Determine the (x, y) coordinate at the center of the cell enclosing the given text.  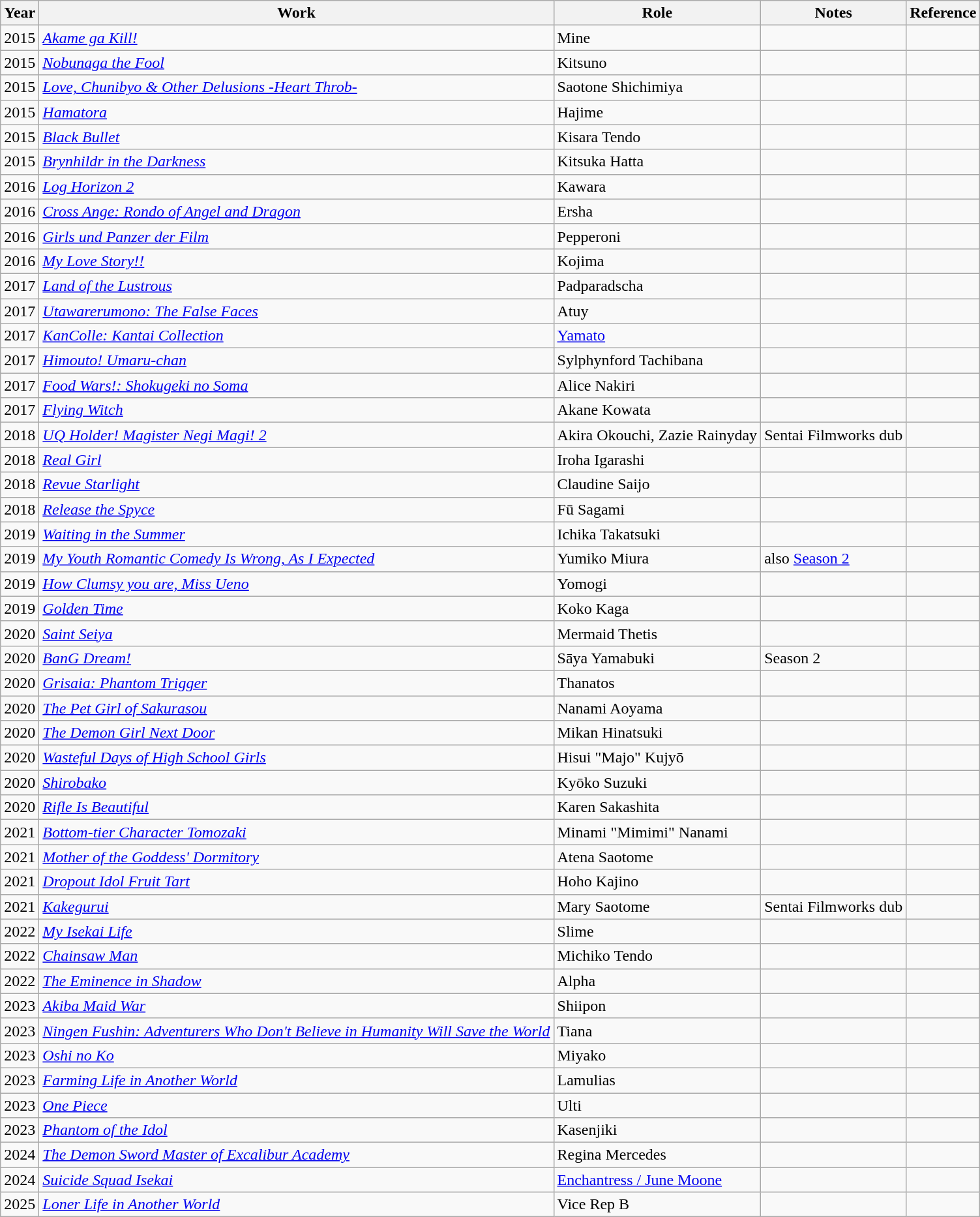
Saotone Shichimiya (657, 87)
Himouto! Umaru-chan (296, 361)
Shirobako (296, 783)
Miyako (657, 1055)
Sylphynford Tachibana (657, 361)
Koko Kaga (657, 608)
Alpha (657, 981)
Hisui "Majo" Kujyō (657, 758)
Reference (943, 13)
Karen Sakashita (657, 807)
My Isekai Life (296, 931)
The Pet Girl of Sakurasou (296, 708)
also Season 2 (833, 559)
Land of the Lustrous (296, 286)
How Clumsy you are, Miss Ueno (296, 584)
Yumiko Miura (657, 559)
Golden Time (296, 608)
Black Bullet (296, 137)
Minami "Mimimi" Nanami (657, 832)
Pepperoni (657, 236)
Akira Okouchi, Zazie Rainyday (657, 435)
Year (20, 13)
Kasenjiki (657, 1130)
One Piece (296, 1105)
Loner Life in Another World (296, 1205)
Kyōko Suzuki (657, 783)
Kitsuno (657, 63)
Mother of the Goddess' Dormitory (296, 857)
Girls und Panzer der Film (296, 236)
Hamatora (296, 112)
Tiana (657, 1030)
The Eminence in Shadow (296, 981)
Regina Mercedes (657, 1155)
Notes (833, 13)
Hajime (657, 112)
Cross Ange: Rondo of Angel and Dragon (296, 211)
Revue Starlight (296, 485)
My Youth Romantic Comedy Is Wrong, As I Expected (296, 559)
Mary Saotome (657, 907)
Phantom of the Idol (296, 1130)
Hoho Kajino (657, 882)
Real Girl (296, 460)
Waiting in the Summer (296, 534)
KanColle: Kantai Collection (296, 336)
Kisara Tendo (657, 137)
Thanatos (657, 683)
Brynhildr in the Darkness (296, 162)
BanG Dream! (296, 658)
Mine (657, 38)
Flying Witch (296, 410)
Kakegurui (296, 907)
My Love Story!! (296, 261)
Kojima (657, 261)
Season 2 (833, 658)
Iroha Igarashi (657, 460)
The Demon Sword Master of Excalibur Academy (296, 1155)
Farming Life in Another World (296, 1080)
Shiipon (657, 1006)
Atena Saotome (657, 857)
Dropout Idol Fruit Tart (296, 882)
Claudine Saijo (657, 485)
Akane Kowata (657, 410)
Utawarerumono: The False Faces (296, 311)
Oshi no Ko (296, 1055)
Wasteful Days of High School Girls (296, 758)
Release the Spyce (296, 509)
Kitsuka Hatta (657, 162)
Vice Rep B (657, 1205)
Suicide Squad Isekai (296, 1180)
Akame ga Kill! (296, 38)
Nobunaga the Fool (296, 63)
Fū Sagami (657, 509)
Padparadscha (657, 286)
Michiko Tendo (657, 956)
Mermaid Thetis (657, 633)
Ichika Takatsuki (657, 534)
Food Wars!: Shokugeki no Soma (296, 385)
Ulti (657, 1105)
Yamato (657, 336)
Nanami Aoyama (657, 708)
Akiba Maid War (296, 1006)
Grisaia: Phantom Trigger (296, 683)
Love, Chunibyo & Other Delusions -Heart Throb- (296, 87)
UQ Holder! Magister Negi Magi! 2 (296, 435)
The Demon Girl Next Door (296, 733)
2025 (20, 1205)
Enchantress / June Moone (657, 1180)
Mikan Hinatsuki (657, 733)
Ningen Fushin: Adventurers Who Don't Believe in Humanity Will Save the World (296, 1030)
Alice Nakiri (657, 385)
Atuy (657, 311)
Kawara (657, 187)
Bottom-tier Character Tomozaki (296, 832)
Saint Seiya (296, 633)
Ersha (657, 211)
Rifle Is Beautiful (296, 807)
Work (296, 13)
Log Horizon 2 (296, 187)
Sāya Yamabuki (657, 658)
Yomogi (657, 584)
Lamulias (657, 1080)
Chainsaw Man (296, 956)
Role (657, 13)
Slime (657, 931)
